Pinpoint the cell where the given text exists, returning its [X, Y] midpoint coordinate. 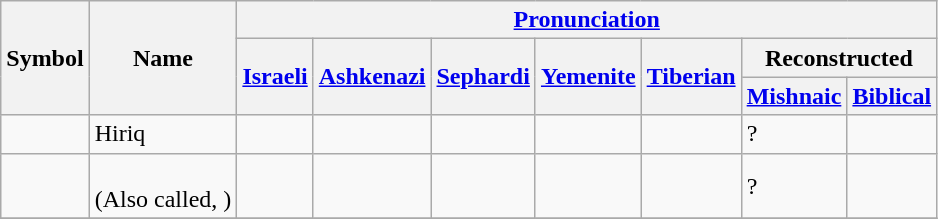
Hiriq [163, 134]
Reconstructed [838, 58]
Pronunciation [587, 20]
Israeli [275, 77]
Symbol [45, 58]
Sephardi [483, 77]
Tiberian [691, 77]
Mishnaic [794, 96]
(Also called, ) [163, 186]
Yemenite [588, 77]
Ashkenazi [372, 77]
Biblical [892, 96]
Name [163, 58]
